Locate the cell with the specified text and output its (x, y) center coordinate. 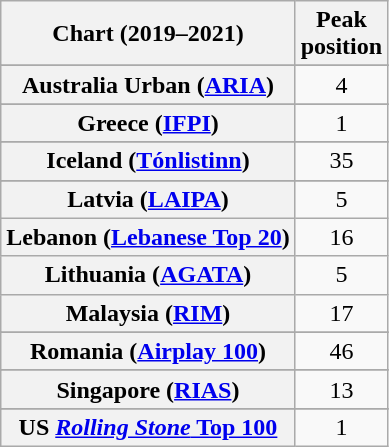
Lebanon (Lebanese Top 20) (148, 237)
Chart (2019–2021) (148, 34)
Peakposition (341, 34)
46 (341, 351)
4 (341, 85)
Lithuania (AGATA) (148, 275)
US Rolling Stone Top 100 (148, 427)
Iceland (Tónlistinn) (148, 161)
Greece (IFPI) (148, 123)
16 (341, 237)
Malaysia (RIM) (148, 313)
17 (341, 313)
Latvia (LAIPA) (148, 199)
13 (341, 389)
Romania (Airplay 100) (148, 351)
Singapore (RIAS) (148, 389)
35 (341, 161)
Australia Urban (ARIA) (148, 85)
